Search for the cell housing the specified text and yield its [x, y] center coordinate. 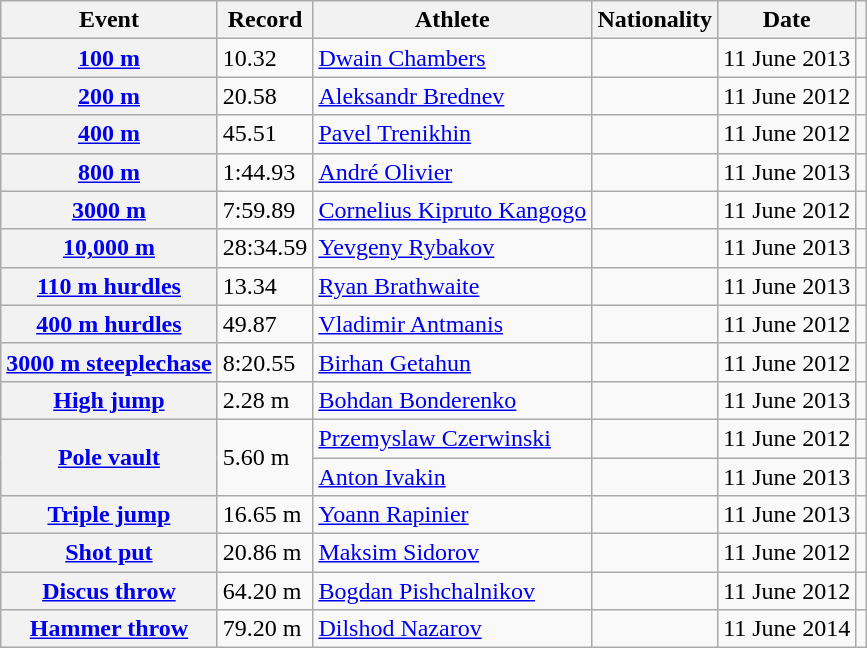
Shot put [109, 553]
Pavel Trenikhin [452, 134]
Yoann Rapinier [452, 515]
13.34 [265, 286]
Przemyslaw Czerwinski [452, 438]
Bohdan Bonderenko [452, 400]
Nationality [655, 20]
49.87 [265, 324]
Anton Ivakin [452, 477]
Maksim Sidorov [452, 553]
400 m hurdles [109, 324]
7:59.89 [265, 210]
Hammer throw [109, 629]
3000 m [109, 210]
Vladimir Antmanis [452, 324]
Yevgeny Rybakov [452, 248]
Dwain Chambers [452, 58]
79.20 m [265, 629]
10,000 m [109, 248]
Date [787, 20]
200 m [109, 96]
Pole vault [109, 457]
5.60 m [265, 457]
Dilshod Nazarov [452, 629]
Triple jump [109, 515]
8:20.55 [265, 362]
2.28 m [265, 400]
Birhan Getahun [452, 362]
28:34.59 [265, 248]
16.65 m [265, 515]
Athlete [452, 20]
1:44.93 [265, 172]
20.58 [265, 96]
100 m [109, 58]
64.20 m [265, 591]
20.86 m [265, 553]
Cornelius Kipruto Kangogo [452, 210]
Bogdan Pishchalnikov [452, 591]
André Olivier [452, 172]
Discus throw [109, 591]
Aleksandr Brednev [452, 96]
10.32 [265, 58]
Event [109, 20]
800 m [109, 172]
High jump [109, 400]
11 June 2014 [787, 629]
45.51 [265, 134]
110 m hurdles [109, 286]
3000 m steeplechase [109, 362]
Record [265, 20]
400 m [109, 134]
Ryan Brathwaite [452, 286]
